Output the [X, Y] coordinate of the center of the cell containing the given text.  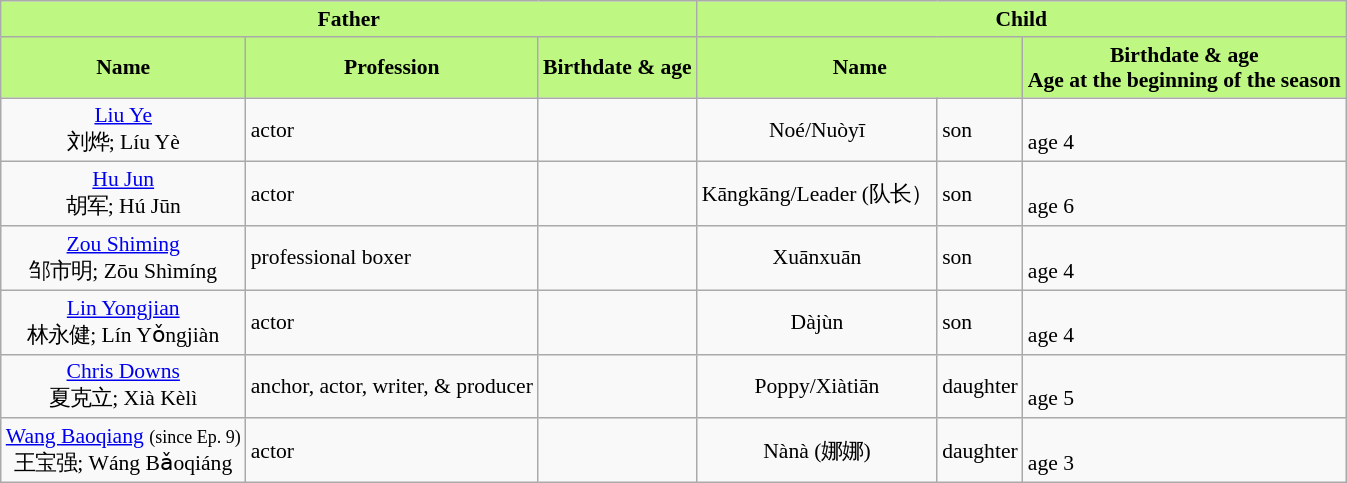
age 6 [1184, 194]
Kāngkāng/Leader (队长） [817, 194]
Xuānxuān [817, 258]
age 3 [1184, 451]
anchor, actor, writer, & producer [392, 386]
Nànà (娜娜) [817, 451]
Dàjùn [817, 322]
professional boxer [392, 258]
Noé/Nuòyī [817, 130]
Poppy/Xiàtiān [817, 386]
age 5 [1184, 386]
Birthdate & age [618, 68]
Wang Baoqiang (since Ep. 9)王宝强; Wáng Bǎoqiáng [124, 451]
Hu Jun胡军; Hú Jūn [124, 194]
Child [1022, 19]
Chris Downs夏克立; Xià Kèlì [124, 386]
Profession [392, 68]
Liu Ye刘烨; Líu Yè [124, 130]
Lin Yongjian林永健; Lín Yǒngjiàn [124, 322]
Father [349, 19]
Zou Shiming邹市明; Zōu Shìmíng [124, 258]
Birthdate & ageAge at the beginning of the season [1184, 68]
